Search for the cell housing the specified text and yield its [x, y] center coordinate. 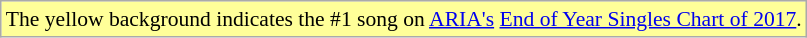
The yellow background indicates the #1 song on ARIA's End of Year Singles Chart of 2017. [404, 19]
